Output the (X, Y) coordinate of the center of the cell containing the given text.  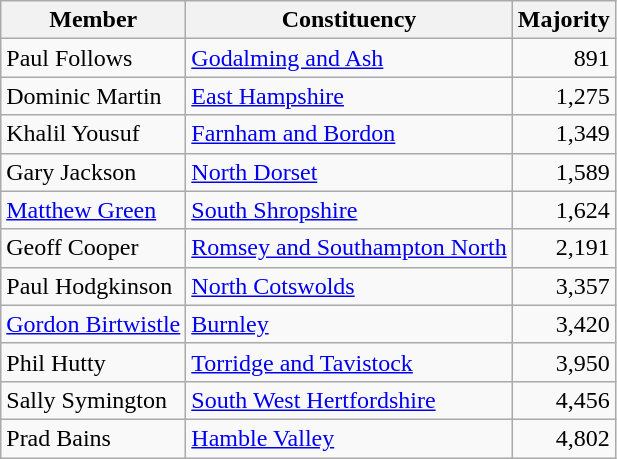
Majority (564, 20)
Khalil Yousuf (94, 134)
Paul Hodgkinson (94, 286)
Constituency (349, 20)
891 (564, 58)
Dominic Martin (94, 96)
1,275 (564, 96)
Prad Bains (94, 438)
4,456 (564, 400)
3,420 (564, 324)
2,191 (564, 248)
3,357 (564, 286)
Farnham and Bordon (349, 134)
South Shropshire (349, 210)
Geoff Cooper (94, 248)
Paul Follows (94, 58)
Torridge and Tavistock (349, 362)
North Dorset (349, 172)
Gary Jackson (94, 172)
1,624 (564, 210)
3,950 (564, 362)
Member (94, 20)
Burnley (349, 324)
4,802 (564, 438)
North Cotswolds (349, 286)
Hamble Valley (349, 438)
Sally Symington (94, 400)
East Hampshire (349, 96)
Godalming and Ash (349, 58)
Gordon Birtwistle (94, 324)
South West Hertfordshire (349, 400)
1,589 (564, 172)
Matthew Green (94, 210)
Romsey and Southampton North (349, 248)
1,349 (564, 134)
Phil Hutty (94, 362)
